Scan for the cell matching the given text and deliver its (X, Y) coordinate at center. 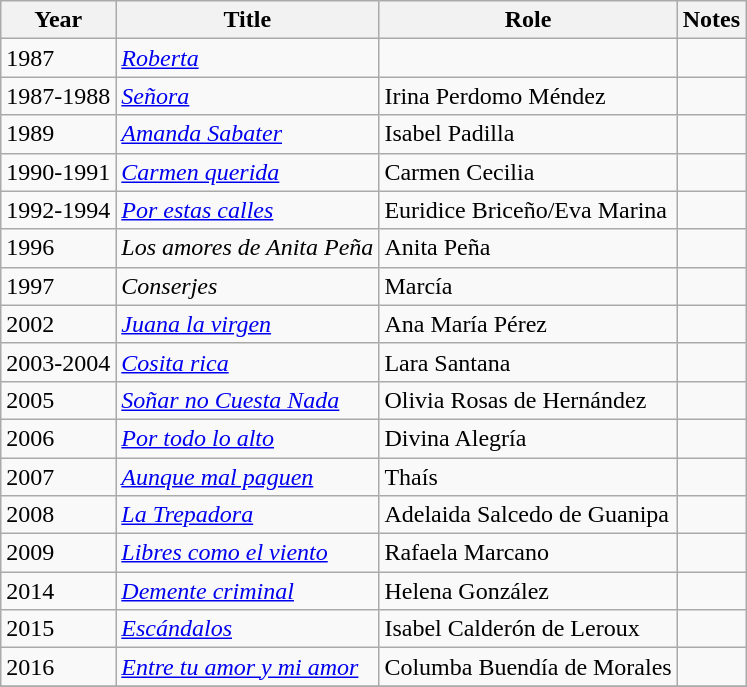
Olivia Rosas de Hernández (528, 400)
Role (528, 20)
Demente criminal (248, 591)
Notes (711, 20)
Divina Alegría (528, 438)
1987 (58, 58)
1989 (58, 134)
Ana María Pérez (528, 324)
2016 (58, 667)
Irina Perdomo Méndez (528, 96)
Escándalos (248, 629)
2007 (58, 477)
Los amores de Anita Peña (248, 248)
1990-1991 (58, 172)
Isabel Calderón de Leroux (528, 629)
Euridice Briceño/Eva Marina (528, 210)
2015 (58, 629)
2005 (58, 400)
Aunque mal paguen (248, 477)
1987-1988 (58, 96)
Soñar no Cuesta Nada (248, 400)
Roberta (248, 58)
2003-2004 (58, 362)
Adelaida Salcedo de Guanipa (528, 515)
Year (58, 20)
Rafaela Marcano (528, 553)
Anita Peña (528, 248)
Carmen Cecilia (528, 172)
Libres como el viento (248, 553)
1996 (58, 248)
Por todo lo alto (248, 438)
Thaís (528, 477)
2009 (58, 553)
Cosita rica (248, 362)
La Trepadora (248, 515)
Amanda Sabater (248, 134)
Conserjes (248, 286)
2002 (58, 324)
1992-1994 (58, 210)
2014 (58, 591)
Helena González (528, 591)
Por estas calles (248, 210)
Columba Buendía de Morales (528, 667)
Entre tu amor y mi amor (248, 667)
Señora (248, 96)
Lara Santana (528, 362)
Title (248, 20)
Juana la virgen (248, 324)
Carmen querida (248, 172)
Isabel Padilla (528, 134)
1997 (58, 286)
Marcía (528, 286)
2006 (58, 438)
2008 (58, 515)
